For the text-containing cell, return its midpoint in (X, Y) coordinate format. 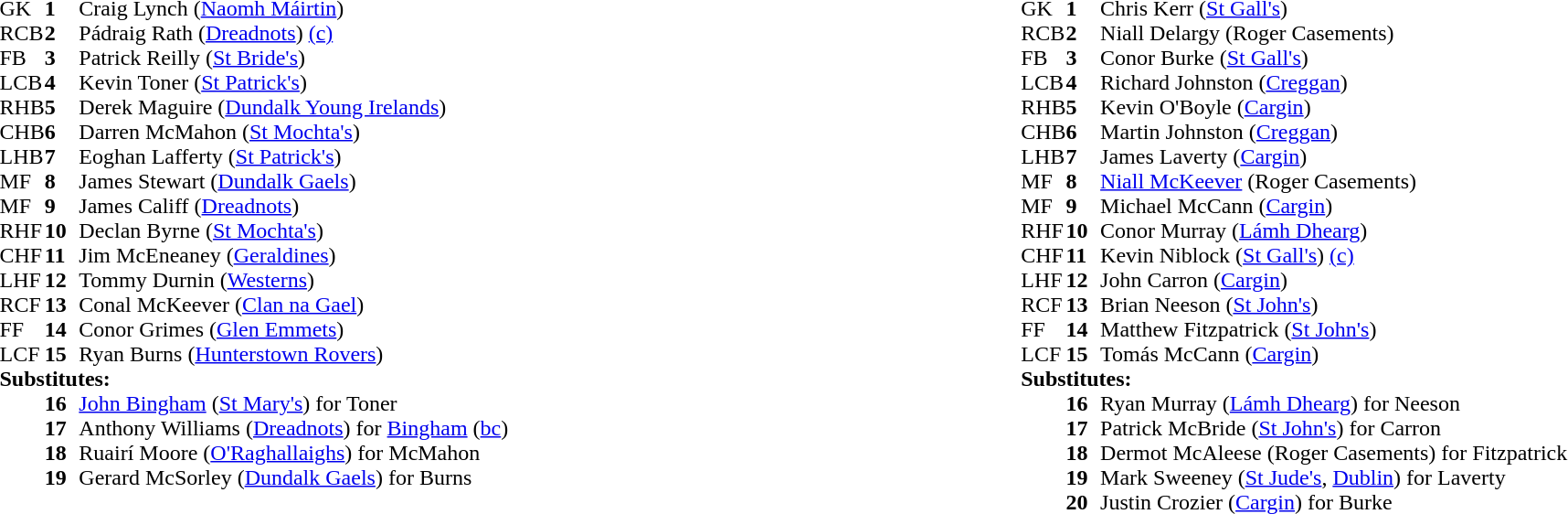
Richard Johnston (Creggan) (1334, 82)
Ruairí Moore (O'Raghallaighs) for McMahon (293, 454)
Declan Byrne (St Mochta's) (293, 230)
Kevin O'Boyle (Cargin) (1334, 108)
Conal McKeever (Clan na Gael) (293, 305)
Conor Murray (Lámh Dhearg) (1334, 230)
Darren McMahon (St Mochta's) (293, 132)
James Laverty (Cargin) (1334, 157)
James Stewart (Dundalk Gaels) (293, 181)
Patrick McBride (St John's) for Carron (1334, 428)
Ryan Murray (Lámh Dhearg) for Neeson (1334, 404)
Kevin Niblock (St Gall's) (c) (1334, 256)
Dermot McAleese (Roger Casements) for Fitzpatrick (1334, 454)
Brian Neeson (St John's) (1334, 305)
Mark Sweeney (St Jude's, Dublin) for Laverty (1334, 477)
Jim McEneaney (Geraldines) (293, 256)
James Califf (Dreadnots) (293, 207)
Pádraig Rath (Dreadnots) (c) (293, 33)
Niall McKeever (Roger Casements) (1334, 181)
Martin Johnston (Creggan) (1334, 132)
Derek Maguire (Dundalk Young Irelands) (293, 108)
Ryan Burns (Hunterstown Rovers) (293, 355)
Matthew Fitzpatrick (St John's) (1334, 329)
Gerard McSorley (Dundalk Gaels) for Burns (293, 477)
John Carron (Cargin) (1334, 280)
Conor Burke (St Gall's) (1334, 59)
Niall Delargy (Roger Casements) (1334, 33)
Michael McCann (Cargin) (1334, 207)
Tommy Durnin (Westerns) (293, 280)
Conor Grimes (Glen Emmets) (293, 329)
John Bingham (St Mary's) for Toner (293, 404)
Eoghan Lafferty (St Patrick's) (293, 157)
Tomás McCann (Cargin) (1334, 355)
Kevin Toner (St Patrick's) (293, 82)
Anthony Williams (Dreadnots) for Bingham (bc) (293, 428)
Patrick Reilly (St Bride's) (293, 59)
